Return the (X, Y) coordinate for the center point of the cell that contains the specified text.  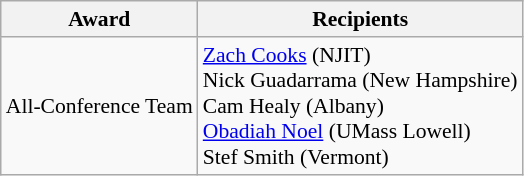
Recipients (360, 19)
Award (100, 19)
All-Conference Team (100, 106)
Zach Cooks (NJIT) Nick Guadarrama (New Hampshire) Cam Healy (Albany) Obadiah Noel (UMass Lowell) Stef Smith (Vermont) (360, 106)
